Provide the [X, Y] coordinate of the cell's center where the given text is located.  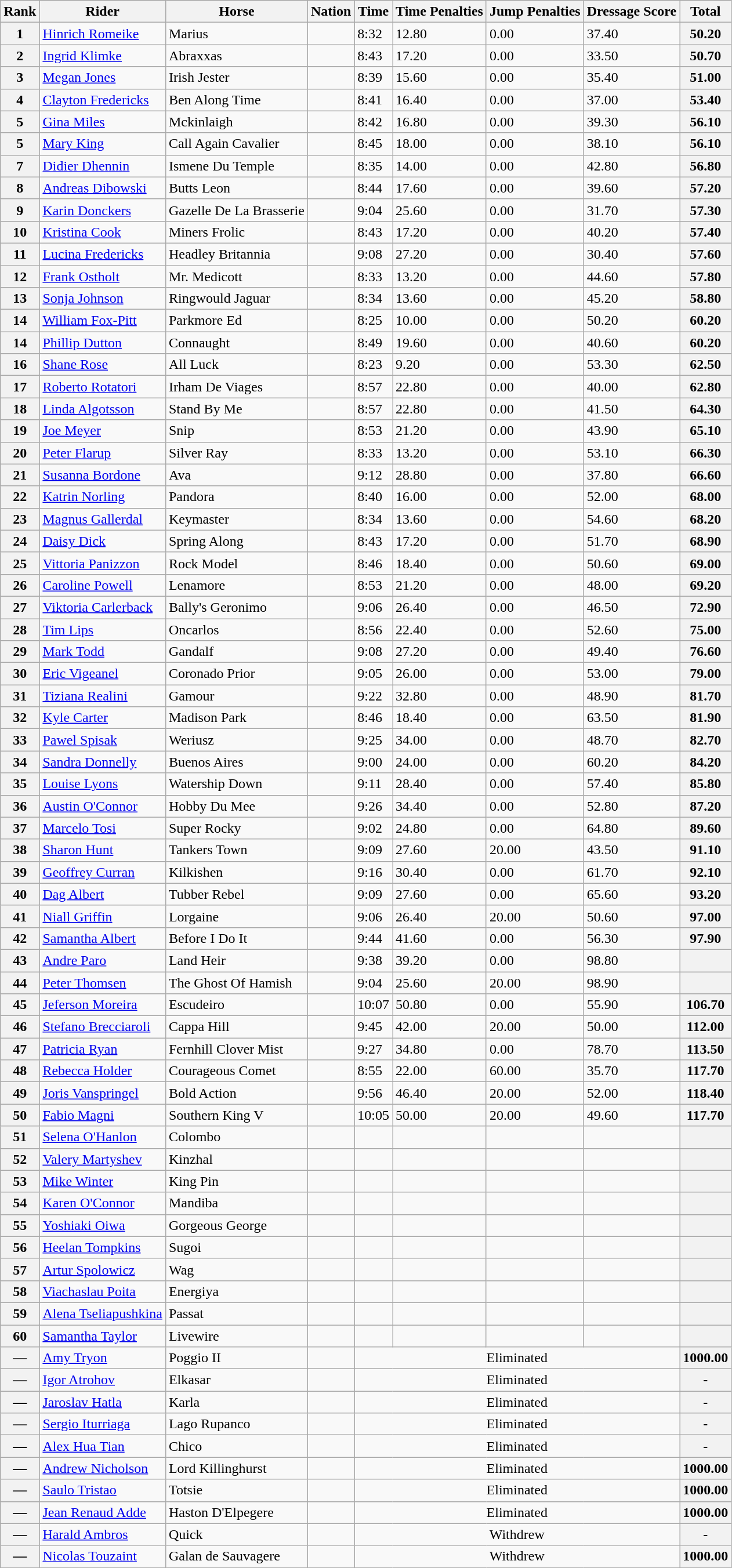
46.40 [440, 1093]
43.90 [631, 431]
Selena O'Hanlon [103, 1137]
82.70 [705, 740]
53.40 [705, 100]
Tim Lips [103, 629]
41.60 [440, 938]
Sandra Donnelly [103, 762]
Lenamore [237, 585]
52.80 [631, 806]
118.40 [705, 1093]
Gamour [237, 696]
31 [20, 696]
Wag [237, 1269]
44.60 [631, 277]
Oncarlos [237, 629]
45.20 [631, 299]
16.40 [440, 100]
Magnus Gallerdal [103, 519]
Haston D'Elpegere [237, 1512]
19.60 [440, 343]
63.50 [631, 718]
8:41 [374, 100]
34 [20, 762]
9:11 [374, 784]
81.90 [705, 718]
Madison Park [237, 718]
Yoshiaki Oiwa [103, 1225]
42 [20, 938]
Stefano Brecciaroli [103, 1027]
Ben Along Time [237, 100]
Poggio II [237, 1358]
Katrin Norling [103, 497]
3 [20, 78]
66.30 [705, 453]
Jean Renaud Adde [103, 1512]
72.90 [705, 607]
41.50 [631, 409]
17 [20, 387]
Eric Vigeanel [103, 674]
112.00 [705, 1027]
35 [20, 784]
98.90 [631, 983]
Buenos Aires [237, 762]
16.00 [440, 497]
9 [20, 210]
Nation [331, 12]
Weriusz [237, 740]
37.40 [631, 34]
Sharon Hunt [103, 850]
55.90 [631, 1005]
Ingrid Klimke [103, 56]
Nicolas Touzaint [103, 1556]
8:45 [374, 144]
61.70 [631, 872]
27 [20, 607]
William Fox-Pitt [103, 321]
Andre Paro [103, 960]
Andrew Nicholson [103, 1468]
Patricia Ryan [103, 1049]
Dag Albert [103, 894]
46.50 [631, 607]
8:23 [374, 365]
Frank Ostholt [103, 277]
68.90 [705, 541]
Peter Flarup [103, 453]
93.20 [705, 894]
39 [20, 872]
52 [20, 1159]
9:02 [374, 828]
Peter Thomsen [103, 983]
37.80 [631, 475]
35.40 [631, 78]
Alena Tseliapushkina [103, 1313]
81.70 [705, 696]
Fernhill Clover Mist [237, 1049]
Cappa Hill [237, 1027]
Mark Todd [103, 652]
8 [20, 188]
54.60 [631, 519]
10.00 [440, 321]
68.00 [705, 497]
Totsie [237, 1490]
40.20 [631, 232]
91.10 [705, 850]
25 [20, 563]
Samantha Taylor [103, 1335]
44 [20, 983]
Silver Ray [237, 453]
46 [20, 1027]
Lord Killinghurst [237, 1468]
King Pin [237, 1181]
58.80 [705, 299]
51.70 [631, 541]
26 [20, 585]
Lucina Fredericks [103, 254]
9:22 [374, 696]
19 [20, 431]
10 [20, 232]
50 [20, 1115]
42.80 [631, 166]
Escudeiro [237, 1005]
23 [20, 519]
48.70 [631, 740]
Austin O'Connor [103, 806]
42.00 [440, 1027]
22.40 [440, 629]
9:27 [374, 1049]
43 [20, 960]
40.00 [631, 387]
59 [20, 1313]
Artur Spolowicz [103, 1269]
Coronado Prior [237, 674]
8:55 [374, 1071]
Sergio Iturriaga [103, 1424]
15.60 [440, 78]
64.80 [631, 828]
65.10 [705, 431]
32.80 [440, 696]
38.10 [631, 144]
48.90 [631, 696]
16 [20, 365]
Mary King [103, 144]
50.70 [705, 56]
10:07 [374, 1005]
28.80 [440, 475]
10:05 [374, 1115]
31.70 [631, 210]
69.00 [705, 563]
60.00 [535, 1071]
39.30 [631, 122]
32 [20, 718]
9:12 [374, 475]
Total [705, 12]
Joe Meyer [103, 431]
Susanna Bordone [103, 475]
Shane Rose [103, 365]
Butts Leon [237, 188]
18.00 [440, 144]
Keymaster [237, 519]
113.50 [705, 1049]
87.20 [705, 806]
16.80 [440, 122]
Mandiba [237, 1203]
8:42 [374, 122]
Dressage Score [631, 12]
53.00 [631, 674]
Rebecca Holder [103, 1071]
Gazelle De La Brasserie [237, 210]
Kyle Carter [103, 718]
Jeferson Moreira [103, 1005]
Vittoria Panizzon [103, 563]
Daisy Dick [103, 541]
8:25 [374, 321]
58 [20, 1291]
Irham De Viages [237, 387]
The Ghost Of Hamish [237, 983]
45 [20, 1005]
Stand By Me [237, 409]
76.60 [705, 652]
Clayton Fredericks [103, 100]
Elkasar [237, 1380]
Headley Britannia [237, 254]
Viachaslau Poita [103, 1291]
Sonja Johnson [103, 299]
Mckinlaigh [237, 122]
2 [20, 56]
Abraxxas [237, 56]
Livewire [237, 1335]
Horse [237, 12]
51.00 [705, 78]
50.80 [440, 1005]
43.50 [631, 850]
Bold Action [237, 1093]
97.90 [705, 938]
Chico [237, 1446]
Viktoria Carlerback [103, 607]
Saulo Tristao [103, 1490]
28.40 [440, 784]
20 [20, 453]
57.20 [705, 188]
Time Penalties [440, 12]
51 [20, 1137]
98.80 [631, 960]
18 [20, 409]
Hobby Du Mee [237, 806]
78.70 [631, 1049]
24 [20, 541]
33 [20, 740]
Marcelo Tosi [103, 828]
53.30 [631, 365]
Ismene Du Temple [237, 166]
Karin Donckers [103, 210]
Passat [237, 1313]
Pawel Spisak [103, 740]
9:44 [374, 938]
9:00 [374, 762]
60 [20, 1335]
Rock Model [237, 563]
22.00 [440, 1071]
Rank [20, 12]
40.60 [631, 343]
75.00 [705, 629]
8:44 [374, 188]
56.80 [705, 166]
Tubber Rebel [237, 894]
8:35 [374, 166]
65.60 [631, 894]
38 [20, 850]
9:26 [374, 806]
Land Heir [237, 960]
9.20 [440, 365]
Galan de Sauvagere [237, 1556]
12 [20, 277]
57.30 [705, 210]
49.60 [631, 1115]
55 [20, 1225]
48 [20, 1071]
89.60 [705, 828]
8:39 [374, 78]
Parkmore Ed [237, 321]
37 [20, 828]
24.00 [440, 762]
Time [374, 12]
Connaught [237, 343]
28 [20, 629]
17.60 [440, 188]
66.60 [705, 475]
Marius [237, 34]
35.70 [631, 1071]
Karen O'Connor [103, 1203]
8:40 [374, 497]
Jaroslav Hatla [103, 1402]
Louise Lyons [103, 784]
33.50 [631, 56]
64.30 [705, 409]
Jump Penalties [535, 12]
7 [20, 166]
Roberto Rotatori [103, 387]
62.50 [705, 365]
Snip [237, 431]
57.60 [705, 254]
Southern King V [237, 1115]
Samantha Albert [103, 938]
Lorgaine [237, 916]
Kristina Cook [103, 232]
9:45 [374, 1027]
34.80 [440, 1049]
49.40 [631, 652]
Miners Frolic [237, 232]
Heelan Tompkins [103, 1247]
40 [20, 894]
14.00 [440, 166]
Niall Griffin [103, 916]
Mike Winter [103, 1181]
21 [20, 475]
8:49 [374, 343]
97.00 [705, 916]
9:16 [374, 872]
Tankers Town [237, 850]
68.20 [705, 519]
1 [20, 34]
39.60 [631, 188]
84.20 [705, 762]
Before I Do It [237, 938]
34.40 [440, 806]
85.80 [705, 784]
48.00 [631, 585]
57 [20, 1269]
106.70 [705, 1005]
Energiya [237, 1291]
Linda Algotsson [103, 409]
Colombo [237, 1137]
57.80 [705, 277]
36 [20, 806]
Caroline Powell [103, 585]
Hinrich Romeike [103, 34]
Kinzhal [237, 1159]
Fabio Magni [103, 1115]
Gandalf [237, 652]
Mr. Medicott [237, 277]
Rider [103, 12]
92.10 [705, 872]
Bally's Geronimo [237, 607]
8:32 [374, 34]
62.80 [705, 387]
Irish Jester [237, 78]
Geoffrey Curran [103, 872]
Gina Miles [103, 122]
Phillip Dutton [103, 343]
Sugoi [237, 1247]
34.00 [440, 740]
Andreas Dibowski [103, 188]
53 [20, 1181]
Harald Ambros [103, 1534]
4 [20, 100]
Valery Martyshev [103, 1159]
Ava [237, 475]
41 [20, 916]
Karla [237, 1402]
8:56 [374, 629]
47 [20, 1049]
37.00 [631, 100]
Igor Atrohov [103, 1380]
9:56 [374, 1093]
Tiziana Realini [103, 696]
24.80 [440, 828]
53.10 [631, 453]
Quick [237, 1534]
9:38 [374, 960]
Alex Hua Tian [103, 1446]
Ringwould Jaguar [237, 299]
11 [20, 254]
Lago Rupanco [237, 1424]
9:25 [374, 740]
Watership Down [237, 784]
9:05 [374, 674]
Pandora [237, 497]
All Luck [237, 365]
22 [20, 497]
Joris Vanspringel [103, 1093]
12.80 [440, 34]
Call Again Cavalier [237, 144]
13 [20, 299]
Gorgeous George [237, 1225]
69.20 [705, 585]
52.60 [631, 629]
54 [20, 1203]
30 [20, 674]
Super Rocky [237, 828]
Kilkishen [237, 872]
Courageous Comet [237, 1071]
79.00 [705, 674]
49 [20, 1093]
56 [20, 1247]
26.00 [440, 674]
29 [20, 652]
Megan Jones [103, 78]
Amy Tryon [103, 1358]
56.30 [631, 938]
Spring Along [237, 541]
Didier Dhennin [103, 166]
39.20 [440, 960]
